Search for the cell housing the specified text and yield its (X, Y) center coordinate. 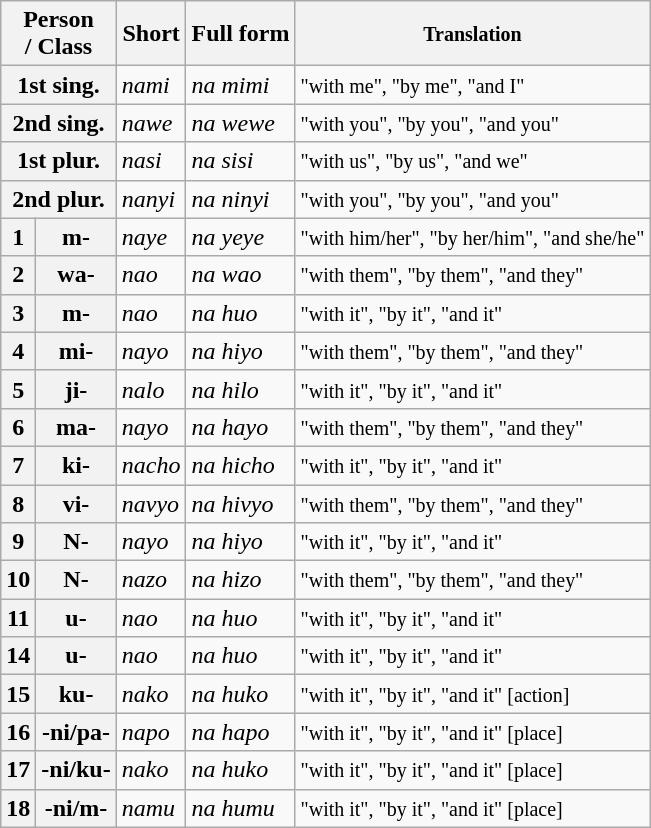
wa- (76, 275)
na mimi (240, 85)
na yeye (240, 237)
"with me", "by me", "and I" (472, 85)
Person/ Class (59, 34)
na humu (240, 808)
nazo (151, 580)
"with it", "by it", "and it" [action] (472, 694)
namu (151, 808)
3 (18, 313)
5 (18, 389)
Full form (240, 34)
na hapo (240, 732)
1st plur. (59, 161)
nalo (151, 389)
mi- (76, 351)
17 (18, 770)
na wao (240, 275)
nawe (151, 123)
1 (18, 237)
naye (151, 237)
nacho (151, 465)
navyo (151, 503)
ku- (76, 694)
"with him/her", "by her/him", "and she/he" (472, 237)
na sisi (240, 161)
na hayo (240, 427)
6 (18, 427)
10 (18, 580)
11 (18, 618)
napo (151, 732)
ji- (76, 389)
"with us", "by us", "and we" (472, 161)
14 (18, 656)
9 (18, 542)
ma- (76, 427)
nanyi (151, 199)
na wewe (240, 123)
-ni/pa- (76, 732)
na hizo (240, 580)
15 (18, 694)
ki- (76, 465)
na ninyi (240, 199)
4 (18, 351)
na hicho (240, 465)
nasi (151, 161)
-ni/ku- (76, 770)
Short (151, 34)
16 (18, 732)
na hilo (240, 389)
8 (18, 503)
2nd sing. (59, 123)
nami (151, 85)
1st sing. (59, 85)
18 (18, 808)
vi- (76, 503)
2 (18, 275)
7 (18, 465)
Translation (472, 34)
na hivyo (240, 503)
-ni/m- (76, 808)
2nd plur. (59, 199)
